Search for the cell housing the specified text and yield its (x, y) center coordinate. 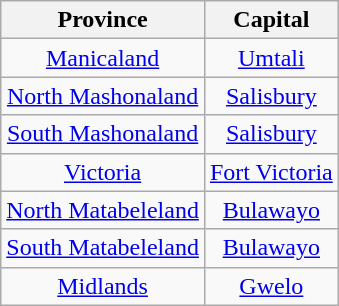
Fort Victoria (271, 172)
Victoria (103, 172)
South Matabeleland (103, 248)
North Matabeleland (103, 210)
Province (103, 20)
Manicaland (103, 58)
Umtali (271, 58)
South Mashonaland (103, 134)
North Mashonaland (103, 96)
Capital (271, 20)
Midlands (103, 286)
Gwelo (271, 286)
